Determine the [X, Y] coordinate at the center of the cell enclosing the given text.  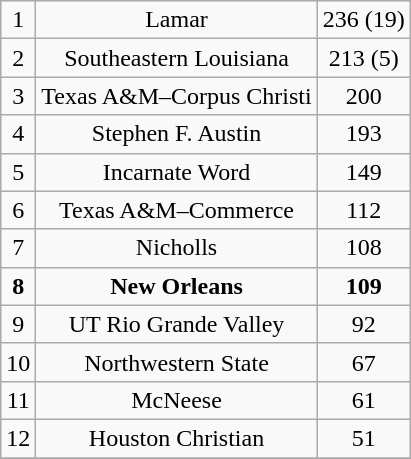
Texas A&M–Corpus Christi [176, 96]
12 [18, 438]
Lamar [176, 20]
Southeastern Louisiana [176, 58]
149 [364, 172]
9 [18, 324]
Northwestern State [176, 362]
UT Rio Grande Valley [176, 324]
New Orleans [176, 286]
8 [18, 286]
51 [364, 438]
Texas A&M–Commerce [176, 210]
McNeese [176, 400]
236 (19) [364, 20]
Stephen F. Austin [176, 134]
61 [364, 400]
6 [18, 210]
2 [18, 58]
Houston Christian [176, 438]
5 [18, 172]
109 [364, 286]
108 [364, 248]
213 (5) [364, 58]
193 [364, 134]
92 [364, 324]
Incarnate Word [176, 172]
112 [364, 210]
7 [18, 248]
200 [364, 96]
67 [364, 362]
Nicholls [176, 248]
11 [18, 400]
3 [18, 96]
10 [18, 362]
1 [18, 20]
4 [18, 134]
